Extract the [X, Y] coordinate from the center of the cell holding the provided text.  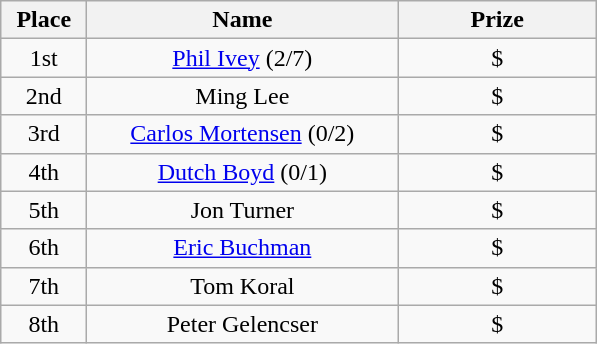
4th [44, 172]
Phil Ivey (2/7) [242, 58]
2nd [44, 96]
3rd [44, 134]
Ming Lee [242, 96]
Name [242, 20]
6th [44, 248]
Prize [498, 20]
Place [44, 20]
Tom Koral [242, 286]
Eric Buchman [242, 248]
8th [44, 324]
Carlos Mortensen (0/2) [242, 134]
Jon Turner [242, 210]
Peter Gelencser [242, 324]
Dutch Boyd (0/1) [242, 172]
5th [44, 210]
1st [44, 58]
7th [44, 286]
